Provide the [X, Y] coordinate of the cell's center where the given text is located.  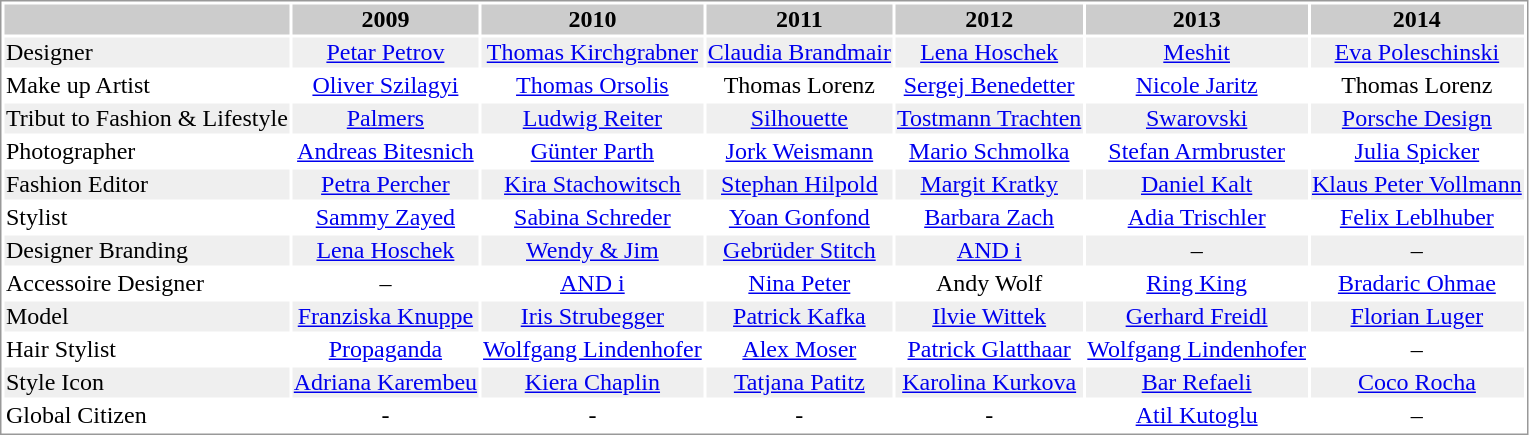
Claudia Brandmair [799, 53]
Hair Stylist [146, 349]
Propaganda [385, 349]
Global Citizen [146, 415]
Tribut to Fashion & Lifestyle [146, 119]
2009 [385, 19]
Bradaric Ohmae [1416, 283]
Gerhard Freidl [1197, 317]
2011 [799, 19]
Kira Stachowitsch [593, 185]
Günter Parth [593, 151]
Yoan Gonfond [799, 217]
Nina Peter [799, 283]
Klaus Peter Vollmann [1416, 185]
Ludwig Reiter [593, 119]
Porsche Design [1416, 119]
Stylist [146, 217]
Karolina Kurkova [990, 383]
Style Icon [146, 383]
2012 [990, 19]
Julia Spicker [1416, 151]
Franziska Knuppe [385, 317]
Make up Artist [146, 85]
Andy Wolf [990, 283]
Eva Poleschinski [1416, 53]
Fashion Editor [146, 185]
2014 [1416, 19]
Kiera Chaplin [593, 383]
Sergej Benedetter [990, 85]
Designer Branding [146, 251]
Oliver Szilagyi [385, 85]
Sammy Zayed [385, 217]
Adia Trischler [1197, 217]
Accessoire Designer [146, 283]
2013 [1197, 19]
Andreas Bitesnich [385, 151]
Stefan Armbruster [1197, 151]
Ilvie Wittek [990, 317]
Margit Kratky [990, 185]
Tatjana Patitz [799, 383]
Daniel Kalt [1197, 185]
Ring King [1197, 283]
Alex Moser [799, 349]
Petra Percher [385, 185]
Nicole Jaritz [1197, 85]
Florian Luger [1416, 317]
Gebrüder Stitch [799, 251]
Meshit [1197, 53]
Atil Kutoglu [1197, 415]
Bar Refaeli [1197, 383]
Patrick Glatthaar [990, 349]
Mario Schmolka [990, 151]
Felix Leblhuber [1416, 217]
Silhouette [799, 119]
Wendy & Jim [593, 251]
Barbara Zach [990, 217]
Adriana Karembeu [385, 383]
Petar Petrov [385, 53]
Thomas Kirchgrabner [593, 53]
Jork Weismann [799, 151]
Iris Strubegger [593, 317]
Sabina Schreder [593, 217]
Designer [146, 53]
Photographer [146, 151]
Tostmann Trachten [990, 119]
2010 [593, 19]
Palmers [385, 119]
Model [146, 317]
Stephan Hilpold [799, 185]
Patrick Kafka [799, 317]
Coco Rocha [1416, 383]
Swarovski [1197, 119]
Thomas Orsolis [593, 85]
